Scan for the cell matching the given text and deliver its [x, y] coordinate at center. 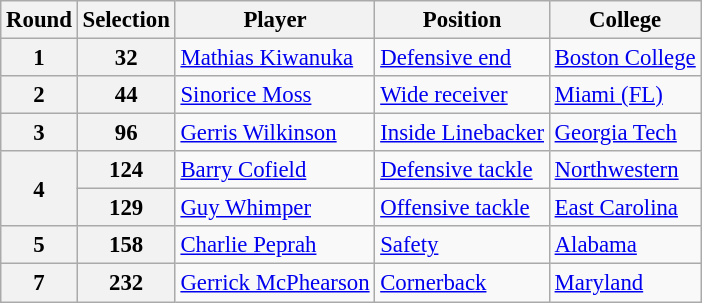
3 [39, 133]
Safety [462, 245]
Georgia Tech [625, 133]
1 [39, 58]
232 [126, 283]
College [625, 20]
Selection [126, 20]
7 [39, 283]
Barry Cofield [275, 170]
Player [275, 20]
Defensive end [462, 58]
32 [126, 58]
Offensive tackle [462, 208]
Position [462, 20]
Cornerback [462, 283]
Gerris Wilkinson [275, 133]
Alabama [625, 245]
158 [126, 245]
Wide receiver [462, 95]
Gerrick McPhearson [275, 283]
96 [126, 133]
44 [126, 95]
Boston College [625, 58]
Miami (FL) [625, 95]
Sinorice Moss [275, 95]
4 [39, 188]
Northwestern [625, 170]
Round [39, 20]
Maryland [625, 283]
Mathias Kiwanuka [275, 58]
East Carolina [625, 208]
5 [39, 245]
Inside Linebacker [462, 133]
124 [126, 170]
Charlie Peprah [275, 245]
Defensive tackle [462, 170]
Guy Whimper [275, 208]
2 [39, 95]
129 [126, 208]
